Provide the [x, y] coordinate of the cell's center where the given text is located.  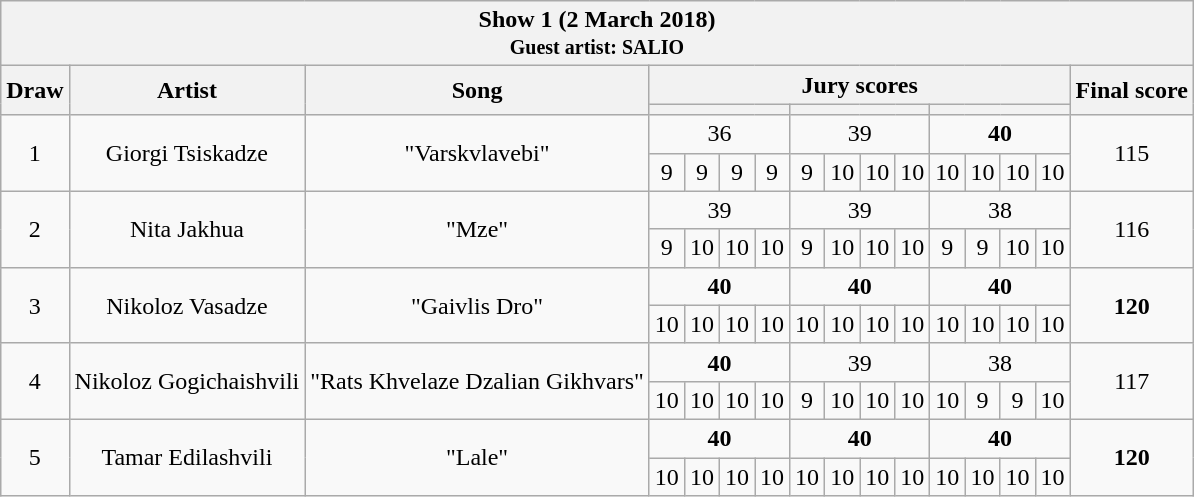
Nikoloz Vasadze [187, 305]
"Varskvlavebi" [478, 153]
Draw [35, 90]
36 [719, 134]
Artist [187, 90]
4 [35, 381]
115 [1132, 153]
Jury scores [860, 85]
Final score [1132, 90]
117 [1132, 381]
Nikoloz Gogichaishvili [187, 381]
Song [478, 90]
"Lale" [478, 457]
5 [35, 457]
Tamar Edilashvili [187, 457]
"Gaivlis Dro" [478, 305]
Show 1 (2 March 2018)Guest artist: SALIO [598, 34]
Nita Jakhua [187, 229]
"Mze" [478, 229]
3 [35, 305]
"Rats Khvelaze Dzalian Gikhvars" [478, 381]
2 [35, 229]
1 [35, 153]
116 [1132, 229]
Giorgi Tsiskadze [187, 153]
